Locate the cell with the specified text and output its [X, Y] center coordinate. 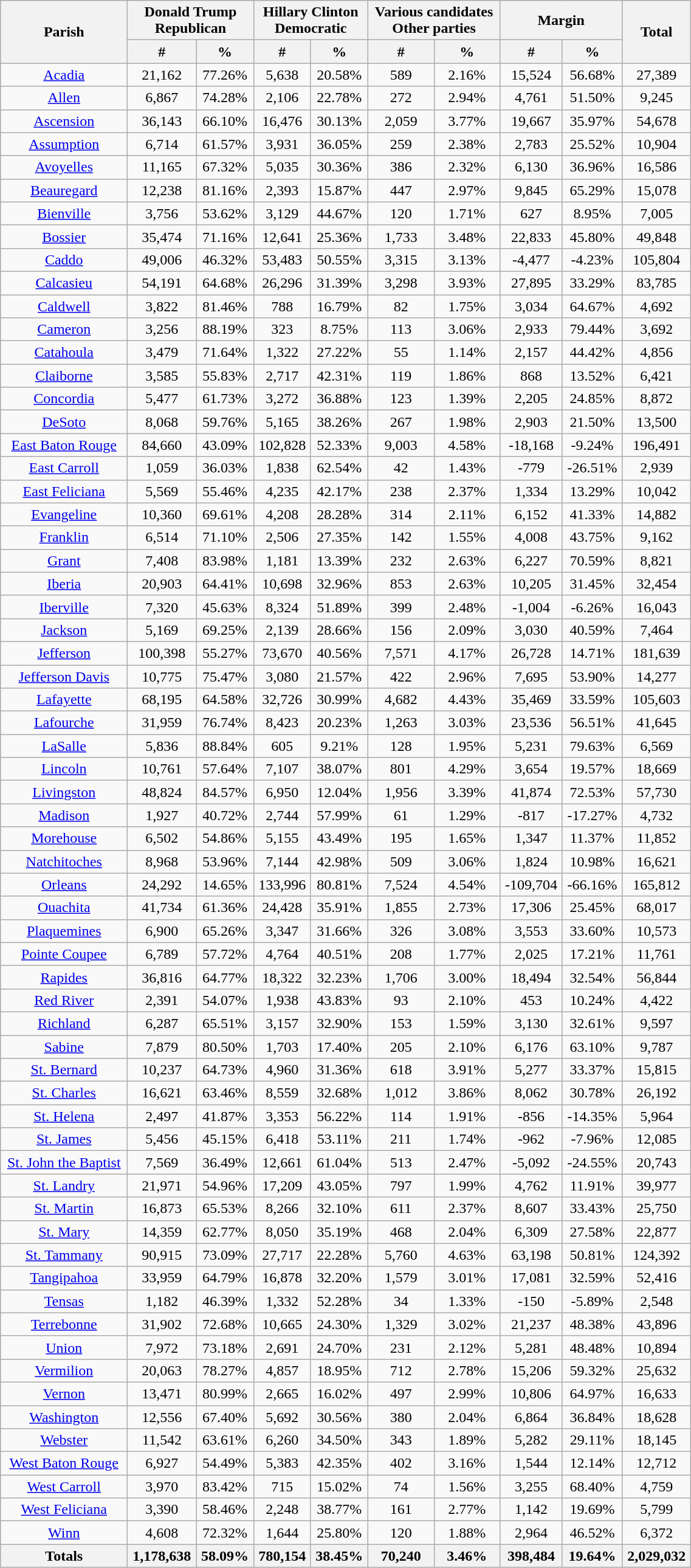
-18,168 [531, 445]
Ouachita [64, 908]
41,645 [656, 723]
5,281 [531, 1347]
2,497 [162, 1116]
5,383 [282, 1463]
-150 [531, 1301]
-817 [531, 815]
1.89% [467, 1440]
70.59% [592, 561]
Beauregard [64, 190]
386 [401, 167]
-1,004 [531, 607]
DeSoto [64, 422]
2.94% [467, 98]
3.01% [467, 1278]
1,855 [401, 908]
3,080 [282, 677]
3.16% [467, 1463]
32,726 [282, 700]
1,938 [282, 1000]
38.45% [339, 1556]
3,129 [282, 213]
1,956 [401, 792]
9,162 [656, 537]
3.08% [467, 931]
17,209 [282, 1186]
1,142 [531, 1510]
32,454 [656, 584]
4,960 [282, 1070]
St. Landry [64, 1186]
13.52% [592, 376]
35.97% [592, 121]
9,003 [401, 445]
-14.35% [592, 1116]
3,030 [531, 630]
2.78% [467, 1370]
71.16% [225, 237]
2,903 [531, 422]
77.26% [225, 75]
3,347 [282, 931]
8,559 [282, 1093]
211 [401, 1139]
42.35% [339, 1463]
64.68% [225, 283]
42 [401, 468]
Webster [64, 1440]
Hillary ClintonDemocratic [311, 21]
Washington [64, 1417]
41.87% [225, 1116]
Rapides [64, 977]
8,423 [282, 723]
St. Mary [64, 1232]
3.91% [467, 1070]
19,667 [531, 121]
84.57% [225, 792]
45.63% [225, 607]
74.28% [225, 98]
19.64% [592, 1556]
53.96% [225, 862]
10,665 [282, 1324]
398,484 [531, 1556]
2.48% [467, 607]
3,822 [162, 306]
3,034 [531, 306]
2.96% [467, 677]
5,692 [282, 1417]
14,277 [656, 677]
-17.27% [592, 815]
56.22% [339, 1116]
East Feliciana [64, 491]
31.45% [592, 584]
712 [401, 1370]
3,553 [531, 931]
32.59% [592, 1278]
4,208 [282, 514]
2,939 [656, 468]
1,579 [401, 1278]
53,483 [282, 260]
1,329 [401, 1324]
6,260 [282, 1440]
36.05% [339, 144]
65.26% [225, 931]
90,915 [162, 1255]
Avoyelles [64, 167]
64.97% [592, 1394]
32.10% [339, 1209]
25,632 [656, 1370]
Allen [64, 98]
3,479 [162, 353]
-9.24% [592, 445]
Lafayette [64, 700]
Various candidatesOther parties [434, 21]
1,178,638 [162, 1556]
16,873 [162, 1209]
St. Tammany [64, 1255]
6,227 [531, 561]
14,359 [162, 1232]
35.91% [339, 908]
2,933 [531, 330]
1,332 [282, 1301]
-4,477 [531, 260]
36.03% [225, 468]
788 [282, 306]
LaSalle [64, 746]
61.36% [225, 908]
68,195 [162, 700]
12,661 [282, 1162]
5,155 [282, 838]
13,500 [656, 422]
71.10% [225, 537]
7,144 [282, 862]
30.13% [339, 121]
75.47% [225, 677]
Tensas [64, 1301]
1,263 [401, 723]
40.59% [592, 630]
12,238 [162, 190]
68,017 [656, 908]
4,422 [656, 1000]
17.40% [339, 1046]
3.48% [467, 237]
Caddo [64, 260]
2,139 [282, 630]
15.87% [339, 190]
67.40% [225, 1417]
7,695 [531, 677]
2,205 [531, 399]
27.22% [339, 353]
3,157 [282, 1023]
Acadia [64, 75]
1.95% [467, 746]
100,398 [162, 653]
-26.51% [592, 468]
25.45% [592, 908]
25.36% [339, 237]
3,130 [531, 1023]
9,787 [656, 1046]
44.42% [592, 353]
St. John the Baptist [64, 1162]
8.95% [592, 213]
8,324 [282, 607]
1.99% [467, 1186]
18,669 [656, 769]
Livingston [64, 792]
32.61% [592, 1023]
2,391 [162, 1000]
27,389 [656, 75]
6,569 [656, 746]
Terrebonne [64, 1324]
41.33% [592, 514]
51.89% [339, 607]
1.98% [467, 422]
1.71% [467, 213]
52,416 [656, 1278]
50.55% [339, 260]
6,309 [531, 1232]
2.77% [467, 1510]
12,085 [656, 1139]
2.32% [467, 167]
Richland [64, 1023]
13.29% [592, 491]
80.81% [339, 885]
3,353 [282, 1116]
14,882 [656, 514]
2.11% [467, 514]
1.43% [467, 468]
9,597 [656, 1023]
43.09% [225, 445]
2.12% [467, 1347]
3.00% [467, 977]
31,959 [162, 723]
231 [401, 1347]
55.46% [225, 491]
59.32% [592, 1370]
627 [531, 213]
Cameron [64, 330]
40.72% [225, 815]
20,903 [162, 584]
6,418 [282, 1139]
3.03% [467, 723]
29.11% [592, 1440]
2.47% [467, 1162]
124,392 [656, 1255]
26,192 [656, 1093]
5,638 [282, 75]
5,477 [162, 399]
Plaquemines [64, 931]
13.39% [339, 561]
20.23% [339, 723]
57.64% [225, 769]
4,762 [531, 1186]
65.29% [592, 190]
402 [401, 1463]
25.80% [339, 1533]
4,856 [656, 353]
West Feliciana [64, 1510]
73.18% [225, 1347]
133,996 [282, 885]
49,006 [162, 260]
22,877 [656, 1232]
54.86% [225, 838]
19.57% [592, 769]
Union [64, 1347]
10,806 [531, 1394]
31.66% [339, 931]
868 [531, 376]
Vernon [64, 1394]
St. Bernard [64, 1070]
32.68% [339, 1093]
780,154 [282, 1556]
41,734 [162, 908]
11.91% [592, 1186]
509 [401, 862]
St. Charles [64, 1093]
80.99% [225, 1394]
1,182 [162, 1301]
2.38% [467, 144]
58.46% [225, 1510]
3.39% [467, 792]
16,633 [656, 1394]
513 [401, 1162]
1,347 [531, 838]
5,277 [531, 1070]
589 [401, 75]
35.19% [339, 1232]
3,390 [162, 1510]
81.46% [225, 306]
64.77% [225, 977]
Evangeline [64, 514]
5,569 [162, 491]
Vermilion [64, 1370]
93 [401, 1000]
Jackson [64, 630]
44.67% [339, 213]
4,235 [282, 491]
1.65% [467, 838]
72.68% [225, 1324]
27,895 [531, 283]
3.13% [467, 260]
35,474 [162, 237]
36.88% [339, 399]
11,542 [162, 1440]
-109,704 [531, 885]
Total [656, 32]
15,078 [656, 190]
38.26% [339, 422]
2,029,032 [656, 1556]
156 [401, 630]
611 [401, 1209]
2,025 [531, 954]
9,245 [656, 98]
2.16% [467, 75]
4.54% [467, 885]
32.20% [339, 1278]
-7.96% [592, 1139]
Iberville [64, 607]
422 [401, 677]
24.70% [339, 1347]
St. Martin [64, 1209]
Orleans [64, 885]
Tangipahoa [64, 1278]
Natchitoches [64, 862]
43.49% [339, 838]
6,789 [162, 954]
17,081 [531, 1278]
46.39% [225, 1301]
16,878 [282, 1278]
St. James [64, 1139]
11,852 [656, 838]
18,145 [656, 1440]
15,206 [531, 1370]
5,035 [282, 167]
5,799 [656, 1510]
7,879 [162, 1046]
1,927 [162, 815]
84,660 [162, 445]
2,157 [531, 353]
43.05% [339, 1186]
31.39% [339, 283]
2,744 [282, 815]
1,733 [401, 237]
7,464 [656, 630]
8,050 [282, 1232]
123 [401, 399]
114 [401, 1116]
128 [401, 746]
6,867 [162, 98]
6,372 [656, 1533]
8,266 [282, 1209]
196,491 [656, 445]
56.68% [592, 75]
605 [282, 746]
32.90% [339, 1023]
4,682 [401, 700]
11.37% [592, 838]
-66.16% [592, 885]
Pointe Coupee [64, 954]
40.56% [339, 653]
27,717 [282, 1255]
36.84% [592, 1417]
53.62% [225, 213]
3,585 [162, 376]
4.43% [467, 700]
22.28% [339, 1255]
10,573 [656, 931]
51.50% [592, 98]
Ascension [64, 121]
6,927 [162, 1463]
6,421 [656, 376]
1,181 [282, 561]
10,761 [162, 769]
39,977 [656, 1186]
48.48% [592, 1347]
46.52% [592, 1533]
26,296 [282, 283]
4,692 [656, 306]
3.77% [467, 121]
2,665 [282, 1394]
42.17% [339, 491]
8,968 [162, 862]
1,703 [282, 1046]
32.96% [339, 584]
61.04% [339, 1162]
33.60% [592, 931]
54.07% [225, 1000]
Margin [562, 21]
3,255 [531, 1487]
27.35% [339, 537]
165,812 [656, 885]
41,874 [531, 792]
10,904 [656, 144]
3,931 [282, 144]
16,476 [282, 121]
40.51% [339, 954]
Iberia [64, 584]
7,571 [401, 653]
161 [401, 1510]
11,165 [162, 167]
399 [401, 607]
272 [401, 98]
1.74% [467, 1139]
232 [401, 561]
3.46% [467, 1556]
1.33% [467, 1301]
Catahoula [64, 353]
66.10% [225, 121]
1.75% [467, 306]
63.46% [225, 1093]
10,360 [162, 514]
5,760 [401, 1255]
63.10% [592, 1046]
1.88% [467, 1533]
Franklin [64, 537]
380 [401, 1417]
3,692 [656, 330]
4.58% [467, 445]
16.79% [339, 306]
3,970 [162, 1487]
7,005 [656, 213]
Madison [64, 815]
25.52% [592, 144]
54,678 [656, 121]
18,494 [531, 977]
6,130 [531, 167]
83.42% [225, 1487]
343 [401, 1440]
43,896 [656, 1324]
70,240 [401, 1556]
1.29% [467, 815]
62.54% [339, 468]
3,256 [162, 330]
12,712 [656, 1463]
17.21% [592, 954]
68.40% [592, 1487]
4,764 [282, 954]
1.86% [467, 376]
4.63% [467, 1255]
50.81% [592, 1255]
10,698 [282, 584]
6,176 [531, 1046]
6,864 [531, 1417]
67.32% [225, 167]
453 [531, 1000]
1.39% [467, 399]
15,524 [531, 75]
71.64% [225, 353]
Claiborne [64, 376]
32.54% [592, 977]
22.78% [339, 98]
Totals [64, 1556]
31.36% [339, 1070]
30.56% [339, 1417]
2,691 [282, 1347]
-5,092 [531, 1162]
20,063 [162, 1370]
79.63% [592, 746]
45.80% [592, 237]
10,237 [162, 1070]
28.66% [339, 630]
56.51% [592, 723]
57.72% [225, 954]
33.29% [592, 283]
1.55% [467, 537]
1,334 [531, 491]
5,165 [282, 422]
65.51% [225, 1023]
18,628 [656, 1417]
Jefferson Davis [64, 677]
64.41% [225, 584]
2,059 [401, 121]
5,169 [162, 630]
Assumption [64, 144]
7,408 [162, 561]
326 [401, 931]
34.50% [339, 1440]
69.25% [225, 630]
54.49% [225, 1463]
102,828 [282, 445]
76.74% [225, 723]
2,393 [282, 190]
1.56% [467, 1487]
42.31% [339, 376]
8,068 [162, 422]
24,292 [162, 885]
314 [401, 514]
497 [401, 1394]
49,848 [656, 237]
Donald TrumpRepublican [191, 21]
7,320 [162, 607]
10,205 [531, 584]
63,198 [531, 1255]
8,062 [531, 1093]
105,804 [656, 260]
208 [401, 954]
10.24% [592, 1000]
2,106 [282, 98]
8.75% [339, 330]
31,902 [162, 1324]
16,586 [656, 167]
2,506 [282, 537]
81.16% [225, 190]
13,471 [162, 1394]
83.98% [225, 561]
59.76% [225, 422]
-856 [531, 1116]
4,732 [656, 815]
1,544 [531, 1463]
205 [401, 1046]
2.97% [467, 190]
14.71% [592, 653]
St. Helena [64, 1116]
63.61% [225, 1440]
36,816 [162, 977]
19.69% [592, 1510]
30.36% [339, 167]
4.29% [467, 769]
West Carroll [64, 1487]
6,714 [162, 144]
-962 [531, 1139]
61.73% [225, 399]
88.19% [225, 330]
6,287 [162, 1023]
2,248 [282, 1510]
7,107 [282, 769]
468 [401, 1232]
25,750 [656, 1209]
-5.89% [592, 1301]
1,644 [282, 1533]
80.50% [225, 1046]
69.61% [225, 514]
-6.26% [592, 607]
4,608 [162, 1533]
21,162 [162, 75]
5,836 [162, 746]
53.90% [592, 677]
54,191 [162, 283]
10,894 [656, 1347]
9,845 [531, 190]
43.75% [592, 537]
57,730 [656, 792]
17,306 [531, 908]
64.79% [225, 1278]
14.65% [225, 885]
3,272 [282, 399]
82 [401, 306]
6,152 [531, 514]
259 [401, 144]
Bienville [64, 213]
5,231 [531, 746]
5,282 [531, 1440]
74 [401, 1487]
38.77% [339, 1510]
797 [401, 1186]
79.44% [592, 330]
1,012 [401, 1093]
Lafourche [64, 723]
27.58% [592, 1232]
323 [282, 330]
8,607 [531, 1209]
3.86% [467, 1093]
Red River [64, 1000]
58.09% [225, 1556]
2.73% [467, 908]
7,524 [401, 885]
1.77% [467, 954]
2.99% [467, 1394]
48,824 [162, 792]
105,603 [656, 700]
73,670 [282, 653]
1,322 [282, 353]
1,706 [401, 977]
1,824 [531, 862]
30.99% [339, 700]
153 [401, 1023]
28.28% [339, 514]
42.98% [339, 862]
East Carroll [64, 468]
33.43% [592, 1209]
2,548 [656, 1301]
64.73% [225, 1070]
65.53% [225, 1209]
35,469 [531, 700]
5,964 [656, 1116]
3,756 [162, 213]
12.04% [339, 792]
Morehouse [64, 838]
Lincoln [64, 769]
2,964 [531, 1533]
5,456 [162, 1139]
113 [401, 330]
Concordia [64, 399]
36,143 [162, 121]
20,743 [656, 1162]
72.32% [225, 1533]
8,821 [656, 561]
618 [401, 1070]
34 [401, 1301]
-4.23% [592, 260]
3.02% [467, 1324]
12,641 [282, 237]
3,654 [531, 769]
83,785 [656, 283]
46.32% [225, 260]
54.96% [225, 1186]
33,959 [162, 1278]
447 [401, 190]
7,972 [162, 1347]
33.59% [592, 700]
8,872 [656, 399]
6,950 [282, 792]
4,008 [531, 537]
181,639 [656, 653]
73.09% [225, 1255]
53.11% [339, 1139]
801 [401, 769]
26,728 [531, 653]
61 [401, 815]
1,838 [282, 468]
32.23% [339, 977]
78.27% [225, 1370]
55.27% [225, 653]
21.57% [339, 677]
24.30% [339, 1324]
61.57% [225, 144]
Bossier [64, 237]
21,237 [531, 1324]
Winn [64, 1533]
18.95% [339, 1370]
12.14% [592, 1463]
72.53% [592, 792]
21,971 [162, 1186]
East Baton Rouge [64, 445]
10.98% [592, 862]
57.99% [339, 815]
62.77% [225, 1232]
64.67% [592, 306]
55.83% [225, 376]
1,059 [162, 468]
4,759 [656, 1487]
4.17% [467, 653]
6,502 [162, 838]
Parish [64, 32]
10,042 [656, 491]
36.49% [225, 1162]
10,775 [162, 677]
23,536 [531, 723]
7,569 [162, 1162]
9.21% [339, 746]
36.96% [592, 167]
88.84% [225, 746]
11,761 [656, 954]
West Baton Rouge [64, 1463]
4,857 [282, 1370]
1.91% [467, 1116]
16,043 [656, 607]
12,556 [162, 1417]
15,815 [656, 1070]
22,833 [531, 237]
45.15% [225, 1139]
38.07% [339, 769]
238 [401, 491]
2.09% [467, 630]
55 [401, 353]
1.59% [467, 1023]
853 [401, 584]
56,844 [656, 977]
4,761 [531, 98]
48.38% [592, 1324]
Caldwell [64, 306]
6,900 [162, 931]
1.14% [467, 353]
43.83% [339, 1000]
Grant [64, 561]
715 [282, 1487]
Sabine [64, 1046]
195 [401, 838]
21.50% [592, 422]
52.28% [339, 1301]
33.37% [592, 1070]
30.78% [592, 1093]
-779 [531, 468]
20.58% [339, 75]
52.33% [339, 445]
2,783 [531, 144]
64.58% [225, 700]
3,298 [401, 283]
-24.55% [592, 1162]
119 [401, 376]
6,514 [162, 537]
142 [401, 537]
Jefferson [64, 653]
16.02% [339, 1394]
3,315 [401, 260]
15.02% [339, 1487]
2,717 [282, 376]
24,428 [282, 908]
18,322 [282, 977]
24.85% [592, 399]
3.93% [467, 283]
Calcasieu [64, 283]
267 [401, 422]
